Determine the (X, Y) coordinate at the center of the cell enclosing the given text.  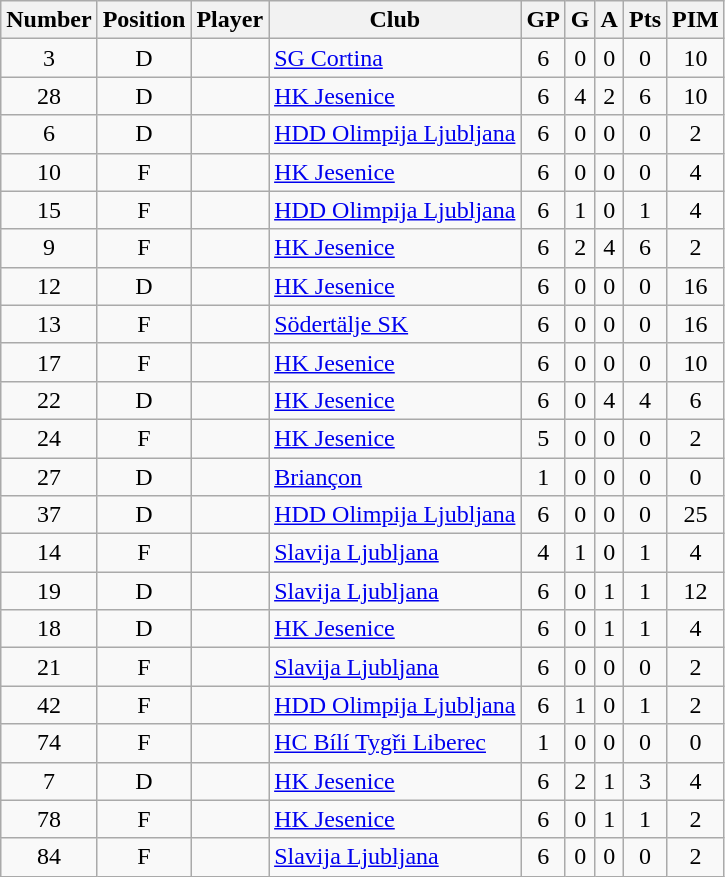
7 (49, 781)
Södertälje SK (395, 324)
22 (49, 400)
14 (49, 553)
27 (49, 477)
24 (49, 438)
Number (49, 20)
21 (49, 667)
HC Bílí Tygři Liberec (395, 743)
GP (543, 20)
74 (49, 743)
Player (230, 20)
37 (49, 515)
78 (49, 819)
28 (49, 96)
Pts (644, 20)
PIM (696, 20)
19 (49, 591)
42 (49, 705)
13 (49, 324)
G (580, 20)
9 (49, 248)
25 (696, 515)
Club (395, 20)
17 (49, 362)
SG Cortina (395, 58)
15 (49, 210)
84 (49, 857)
5 (543, 438)
A (609, 20)
Briançon (395, 477)
Position (144, 20)
18 (49, 629)
